From the cell containing the given text, extract its center point as (X, Y) coordinate. 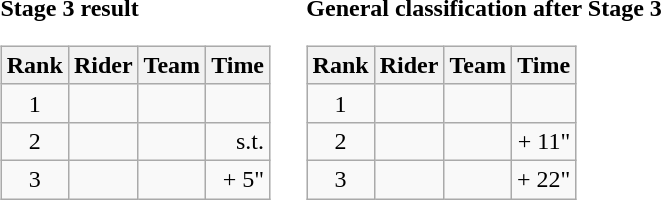
s.t. (238, 141)
+ 22" (543, 179)
+ 11" (543, 141)
+ 5" (238, 179)
